Provide the [x, y] coordinate of the cell's center where the given text is located.  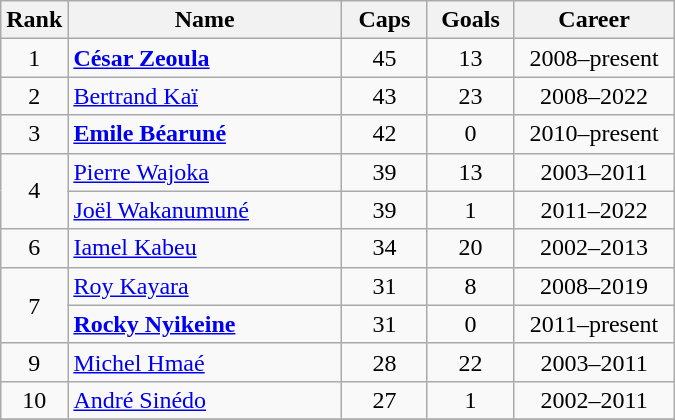
28 [384, 362]
Caps [384, 20]
43 [384, 96]
Goals [470, 20]
2011–2022 [594, 210]
23 [470, 96]
34 [384, 248]
Iamel Kabeu [205, 248]
7 [34, 305]
45 [384, 58]
2002–2011 [594, 400]
2008–2019 [594, 286]
2008–2022 [594, 96]
8 [470, 286]
3 [34, 134]
Michel Hmaé [205, 362]
9 [34, 362]
Career [594, 20]
22 [470, 362]
2011–present [594, 324]
Roy Kayara [205, 286]
2 [34, 96]
10 [34, 400]
Bertrand Kaï [205, 96]
2008–present [594, 58]
4 [34, 191]
Joël Wakanumuné [205, 210]
27 [384, 400]
César Zeoula [205, 58]
2010–present [594, 134]
42 [384, 134]
Rocky Nyikeine [205, 324]
Emile Béaruné [205, 134]
André Sinédo [205, 400]
Name [205, 20]
6 [34, 248]
20 [470, 248]
Pierre Wajoka [205, 172]
2002–2013 [594, 248]
Rank [34, 20]
